Find where the given text appears and provide that cell's center as (x, y) coordinate. 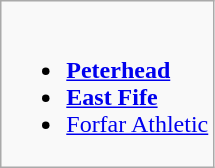
PeterheadEast FifeForfar Athletic (108, 84)
